Return [x, y] of the center of cell containing provided text 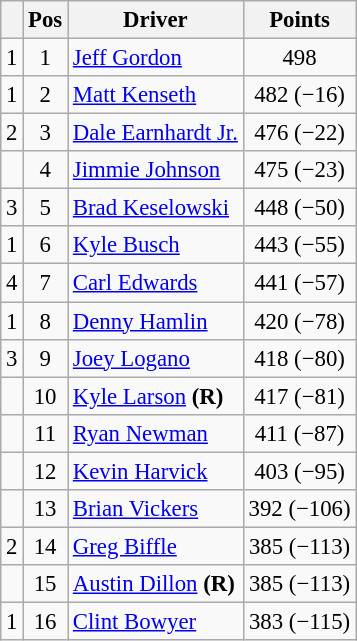
15 [46, 584]
441 (−57) [300, 283]
12 [46, 471]
Clint Bowyer [156, 621]
Jimmie Johnson [156, 170]
Joey Logano [156, 358]
Kyle Busch [156, 245]
417 (−81) [300, 396]
448 (−50) [300, 208]
16 [46, 621]
11 [46, 433]
418 (−80) [300, 358]
Jeff Gordon [156, 58]
383 (−115) [300, 621]
476 (−22) [300, 133]
Driver [156, 20]
Brian Vickers [156, 509]
392 (−106) [300, 509]
498 [300, 58]
Greg Biffle [156, 546]
Dale Earnhardt Jr. [156, 133]
Kyle Larson (R) [156, 396]
Carl Edwards [156, 283]
8 [46, 321]
411 (−87) [300, 433]
Denny Hamlin [156, 321]
Pos [46, 20]
Matt Kenseth [156, 95]
Ryan Newman [156, 433]
7 [46, 283]
13 [46, 509]
Kevin Harvick [156, 471]
Brad Keselowski [156, 208]
443 (−55) [300, 245]
Points [300, 20]
482 (−16) [300, 95]
9 [46, 358]
420 (−78) [300, 321]
475 (−23) [300, 170]
5 [46, 208]
403 (−95) [300, 471]
6 [46, 245]
14 [46, 546]
Austin Dillon (R) [156, 584]
10 [46, 396]
